For the text-containing cell, return its midpoint in (X, Y) coordinate format. 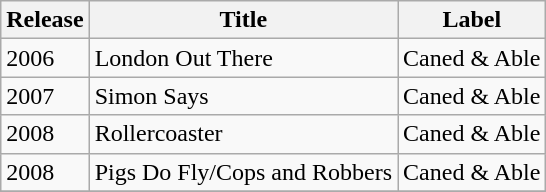
Label (472, 20)
Title (243, 20)
2007 (45, 96)
Rollercoaster (243, 134)
Pigs Do Fly/Cops and Robbers (243, 172)
Simon Says (243, 96)
London Out There (243, 58)
Release (45, 20)
2006 (45, 58)
